Scan for the cell matching the given text and deliver its (X, Y) coordinate at center. 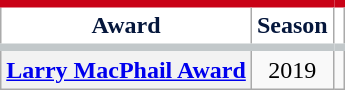
Award (126, 26)
Season (292, 26)
Larry MacPhail Award (126, 68)
2019 (292, 68)
